Locate the cell with the specified text and output its [x, y] center coordinate. 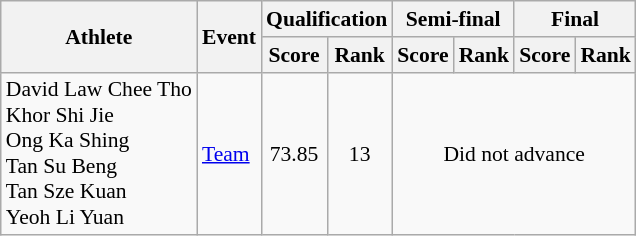
Did not advance [514, 154]
73.85 [294, 154]
Event [229, 36]
Athlete [99, 36]
13 [360, 154]
Final [575, 19]
Team [229, 154]
Qualification [326, 19]
Semi-final [453, 19]
David Law Chee ThoKhor Shi JieOng Ka ShingTan Su BengTan Sze KuanYeoh Li Yuan [99, 154]
